Extract the (X, Y) coordinate from the center of the cell holding the provided text.  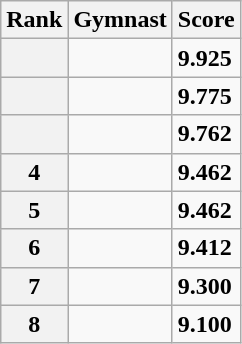
Score (206, 20)
7 (34, 286)
9.775 (206, 96)
9.762 (206, 134)
6 (34, 248)
9.412 (206, 248)
Rank (34, 20)
9.925 (206, 58)
9.300 (206, 286)
8 (34, 324)
5 (34, 210)
Gymnast (120, 20)
9.100 (206, 324)
4 (34, 172)
